Provide the (x, y) coordinate of the cell's center where the given text is located.  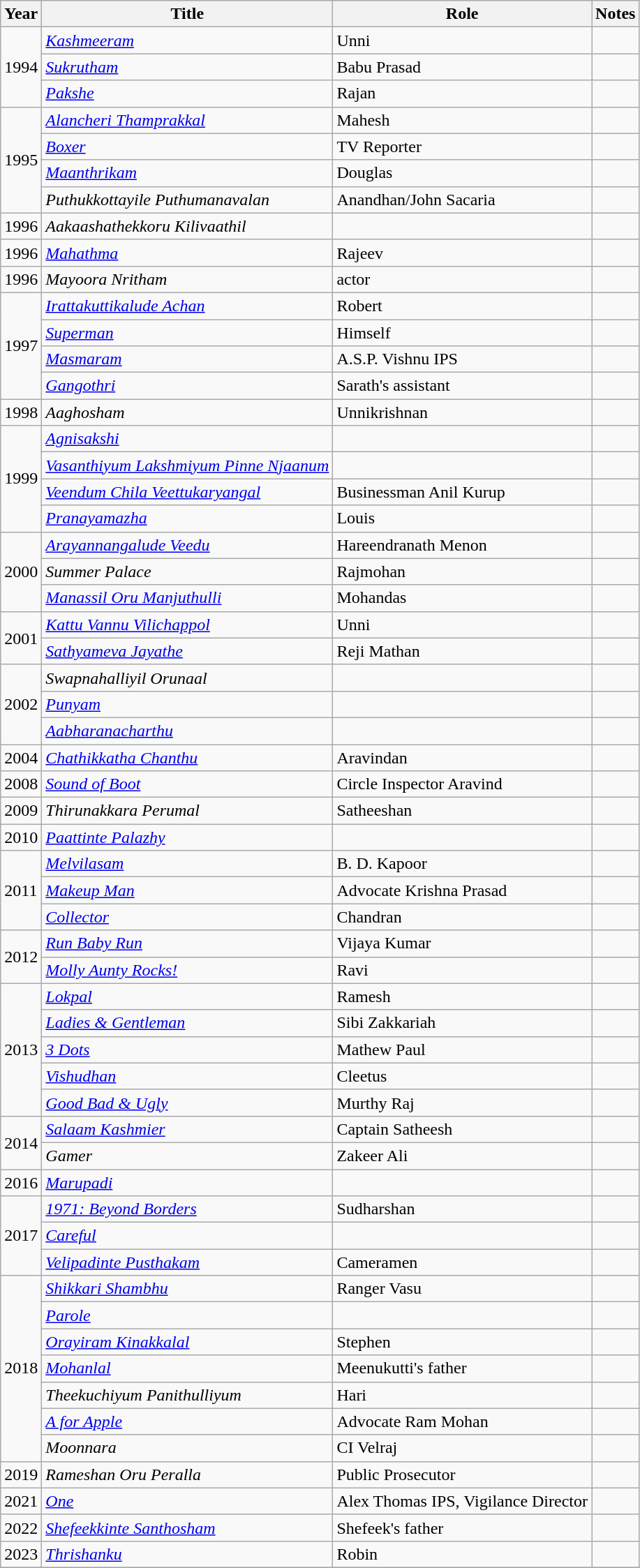
2010 (21, 837)
2019 (21, 1474)
Zakeer Ali (462, 1156)
1999 (21, 479)
Reji Mathan (462, 651)
Himself (462, 333)
Public Prosecutor (462, 1474)
Mathew Paul (462, 1050)
Sound of Boot (187, 784)
2009 (21, 811)
Alancheri Thamprakkal (187, 120)
Velipadinte Pusthakam (187, 1262)
Melvilasam (187, 864)
Kattu Vannu Vilichappol (187, 625)
Salaam Kashmier (187, 1129)
Robert (462, 306)
Shefeekkinte Santhosham (187, 1528)
Meenukutti's father (462, 1368)
Unnikrishnan (462, 412)
Swapnahalliyil Orunaal (187, 678)
Veendum Chila Veettukaryangal (187, 492)
1971: Beyond Borders (187, 1209)
Boxer (187, 147)
Punyam (187, 704)
Sukrutham (187, 67)
2014 (21, 1142)
Masmaram (187, 359)
1997 (21, 345)
Alex Thomas IPS, Vigilance Director (462, 1501)
Arayannangalude Veedu (187, 545)
Paattinte Palazhy (187, 837)
Murthy Raj (462, 1103)
Chathikkatha Chanthu (187, 757)
One (187, 1501)
Thirunakkara Perumal (187, 811)
Orayiram Kinakkalal (187, 1342)
Ravi (462, 970)
Agnisakshi (187, 439)
Summer Palace (187, 572)
Mohanlal (187, 1368)
Manassil Oru Manjuthulli (187, 598)
Vijaya Kumar (462, 943)
1998 (21, 412)
Careful (187, 1236)
Robin (462, 1554)
2021 (21, 1501)
Aravindan (462, 757)
Chandran (462, 917)
2011 (21, 890)
Anandhan/John Sacaria (462, 200)
Kashmeeram (187, 40)
Puthukkottayile Puthumanavalan (187, 200)
Collector (187, 917)
Gangothri (187, 386)
Vasanthiyum Lakshmiyum Pinne Njaanum (187, 465)
Sibi Zakkariah (462, 1023)
Marupadi (187, 1183)
Ramesh (462, 996)
Mahathma (187, 253)
Captain Satheesh (462, 1129)
Title (187, 14)
Louis (462, 518)
1995 (21, 160)
2008 (21, 784)
Hareendranath Menon (462, 545)
Pakshe (187, 94)
Rajeev (462, 253)
Rajan (462, 94)
Shikkari Shambhu (187, 1289)
2000 (21, 572)
Theekuchiyum Panithulliyum (187, 1395)
1994 (21, 67)
B. D. Kapoor (462, 864)
A.S.P. Vishnu IPS (462, 359)
Parole (187, 1315)
Cleetus (462, 1076)
Sathyameva Jayathe (187, 651)
TV Reporter (462, 147)
Pranayamazha (187, 518)
Run Baby Run (187, 943)
Shefeek's father (462, 1528)
Superman (187, 333)
Circle Inspector Aravind (462, 784)
Year (21, 14)
Babu Prasad (462, 67)
Ranger Vasu (462, 1289)
Advocate Ram Mohan (462, 1421)
Advocate Krishna Prasad (462, 890)
Mohandas (462, 598)
Sudharshan (462, 1209)
Mayoora Nritham (187, 279)
2002 (21, 704)
2018 (21, 1368)
Molly Aunty Rocks! (187, 970)
Irattakuttikalude Achan (187, 306)
Aabharanacharthu (187, 731)
Thrishanku (187, 1554)
Gamer (187, 1156)
Rajmohan (462, 572)
Maanthrikam (187, 173)
Mahesh (462, 120)
CI Velraj (462, 1448)
2004 (21, 757)
Aakaashathekkoru Kilivaathil (187, 226)
Vishudhan (187, 1076)
Moonnara (187, 1448)
Businessman Anil Kurup (462, 492)
2022 (21, 1528)
Notes (616, 14)
Makeup Man (187, 890)
2016 (21, 1183)
2012 (21, 957)
A for Apple (187, 1421)
Good Bad & Ugly (187, 1103)
Sarath's assistant (462, 386)
Douglas (462, 173)
2013 (21, 1050)
Aaghosham (187, 412)
Lokpal (187, 996)
Cameramen (462, 1262)
Role (462, 14)
Rameshan Oru Peralla (187, 1474)
2023 (21, 1554)
3 Dots (187, 1050)
2017 (21, 1236)
Hari (462, 1395)
Stephen (462, 1342)
2001 (21, 638)
Satheeshan (462, 811)
actor (462, 279)
Ladies & Gentleman (187, 1023)
